Detect which cell encompasses the target text, then output its [x, y] center coordinate. 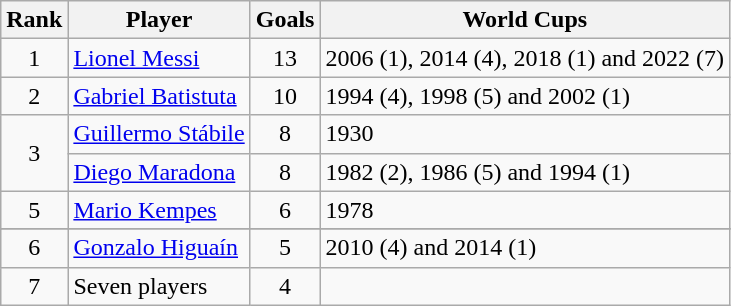
Gonzalo Higuaín [159, 248]
World Cups [525, 20]
Lionel Messi [159, 58]
1930 [525, 134]
4 [285, 286]
2 [34, 96]
7 [34, 286]
1982 (2), 1986 (5) and 1994 (1) [525, 172]
Diego Maradona [159, 172]
10 [285, 96]
Player [159, 20]
Seven players [159, 286]
2006 (1), 2014 (4), 2018 (1) and 2022 (7) [525, 58]
1978 [525, 210]
13 [285, 58]
2010 (4) and 2014 (1) [525, 248]
1 [34, 58]
Guillermo Stábile [159, 134]
Rank [34, 20]
Mario Kempes [159, 210]
1994 (4), 1998 (5) and 2002 (1) [525, 96]
Goals [285, 20]
3 [34, 153]
Gabriel Batistuta [159, 96]
